Scan for the cell matching the given text and deliver its (X, Y) coordinate at center. 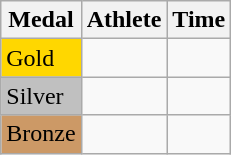
Silver (41, 96)
Bronze (41, 134)
Time (199, 20)
Athlete (124, 20)
Medal (41, 20)
Gold (41, 58)
